Determine the (x, y) coordinate at the center of the cell enclosing the given text.  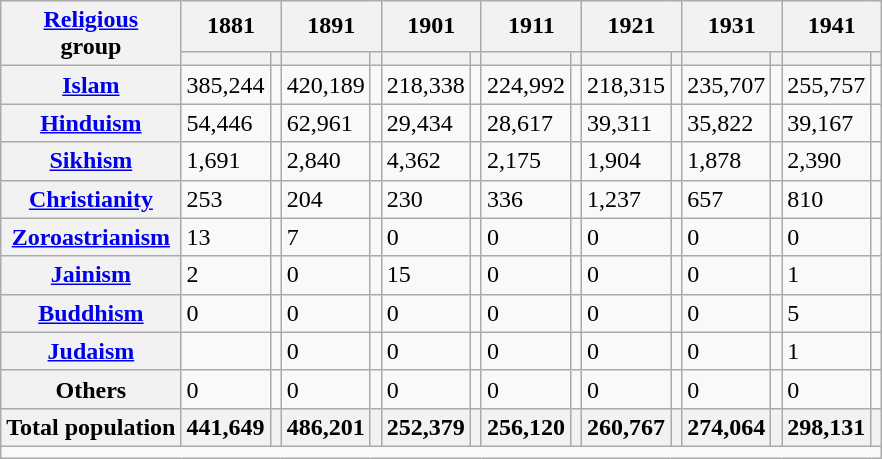
252,379 (426, 427)
2,175 (526, 161)
336 (526, 199)
255,757 (826, 85)
253 (226, 199)
39,167 (826, 123)
7 (326, 237)
1901 (431, 26)
218,315 (626, 85)
441,649 (226, 427)
1,691 (226, 161)
1941 (832, 26)
15 (426, 275)
218,338 (426, 85)
298,131 (826, 427)
Total population (91, 427)
1921 (632, 26)
35,822 (726, 123)
Buddhism (91, 313)
39,311 (626, 123)
224,992 (526, 85)
235,707 (726, 85)
2 (226, 275)
1891 (331, 26)
4,362 (426, 161)
1,237 (626, 199)
Zoroastrianism (91, 237)
230 (426, 199)
256,120 (526, 427)
385,244 (226, 85)
54,446 (226, 123)
Sikhism (91, 161)
486,201 (326, 427)
62,961 (326, 123)
1,904 (626, 161)
810 (826, 199)
Christianity (91, 199)
1931 (732, 26)
204 (326, 199)
Religiousgroup (91, 34)
28,617 (526, 123)
Hinduism (91, 123)
Jainism (91, 275)
2,390 (826, 161)
1881 (231, 26)
2,840 (326, 161)
13 (226, 237)
657 (726, 199)
274,064 (726, 427)
260,767 (626, 427)
1911 (531, 26)
420,189 (326, 85)
29,434 (426, 123)
Islam (91, 85)
5 (826, 313)
Judaism (91, 351)
1,878 (726, 161)
Others (91, 389)
